Search for the cell housing the specified text and yield its (X, Y) center coordinate. 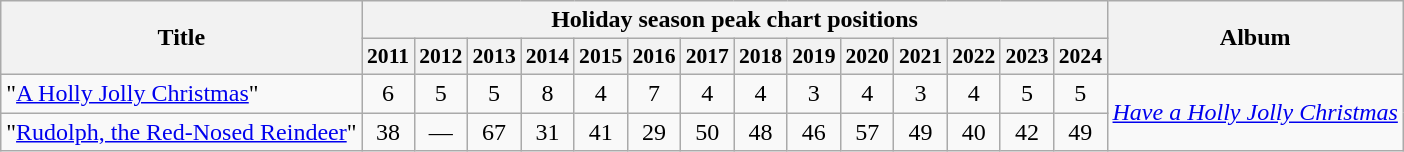
Have a Holly Jolly Christmas (1255, 112)
6 (388, 93)
2016 (654, 57)
Album (1255, 38)
8 (548, 93)
Title (182, 38)
2014 (548, 57)
7 (654, 93)
50 (708, 131)
46 (814, 131)
2019 (814, 57)
— (440, 131)
2022 (974, 57)
2021 (920, 57)
29 (654, 131)
2011 (388, 57)
Holiday season peak chart positions (734, 20)
48 (760, 131)
"Rudolph, the Red-Nosed Reindeer" (182, 131)
2020 (868, 57)
2024 (1080, 57)
2015 (600, 57)
38 (388, 131)
42 (1026, 131)
2012 (440, 57)
2018 (760, 57)
31 (548, 131)
2013 (494, 57)
40 (974, 131)
"A Holly Jolly Christmas" (182, 93)
2017 (708, 57)
41 (600, 131)
2023 (1026, 57)
67 (494, 131)
57 (868, 131)
